Provide the (X, Y) coordinate of the cell's center where the given text is located.  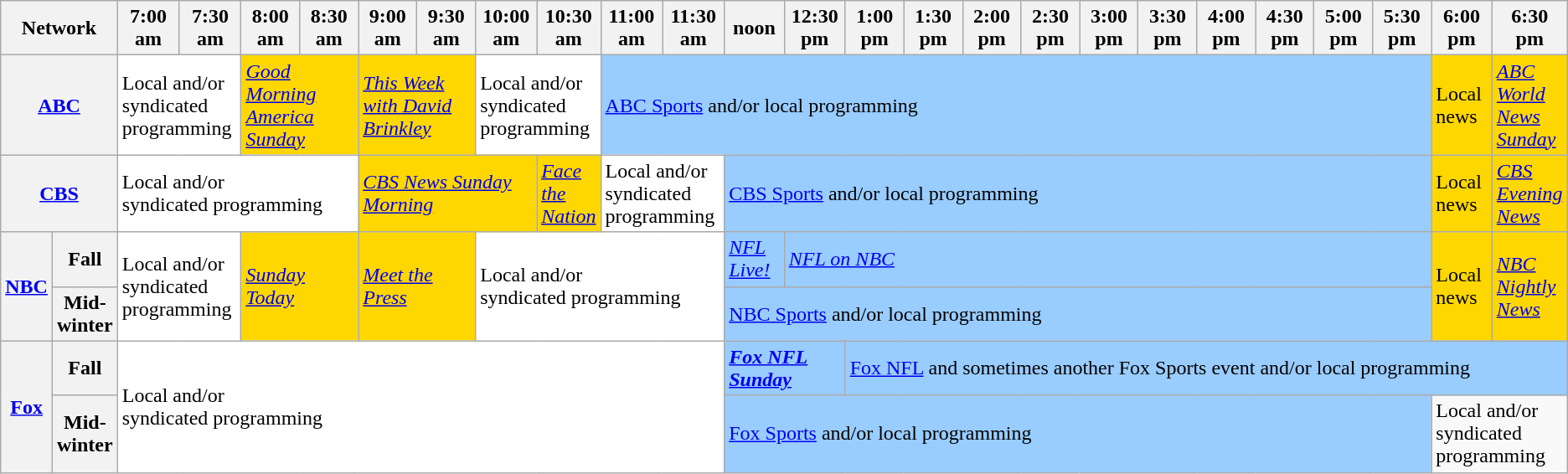
CBS Sports and/or local programming (1078, 193)
2:00 pm (992, 28)
2:30 pm (1050, 28)
6:30 pm (1529, 28)
Fox Sports and/or local programming (1078, 434)
CBS News Sunday Morning (447, 193)
11:00 am (632, 28)
4:30 pm (1285, 28)
Network (59, 28)
ABC (59, 106)
3:30 pm (1168, 28)
NFL on NBC (1107, 260)
5:00 pm (1344, 28)
noon (755, 28)
Fox NFL Sunday (785, 368)
CBS (59, 193)
Sunday Today (300, 286)
NBC (27, 286)
CBS Evening News (1529, 193)
12:30 pm (814, 28)
1:00 pm (874, 28)
Fox (27, 407)
Meet the Press (417, 286)
Face the Nation (569, 193)
ABC Sports and/or local programming (1016, 106)
3:00 pm (1109, 28)
10:30 am (569, 28)
NBC Nightly News (1529, 286)
7:30 am (210, 28)
5:30 pm (1402, 28)
ABC World News Sunday (1529, 106)
6:00 pm (1462, 28)
4:00 pm (1226, 28)
8:00 am (271, 28)
9:00 am (388, 28)
8:30 am (329, 28)
11:30 am (694, 28)
NBC Sports and/or local programming (1078, 313)
NFL Live! (755, 260)
1:30 pm (933, 28)
This Week with David Brinkley (417, 106)
Fox NFL and sometimes another Fox Sports event and/or local programming (1206, 368)
10:00 am (506, 28)
Good Morning America Sunday (300, 106)
9:30 am (446, 28)
7:00 am (148, 28)
